Extract the (X, Y) coordinate from the center of the cell holding the provided text.  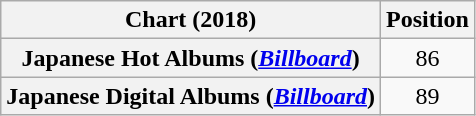
86 (428, 58)
89 (428, 96)
Japanese Digital Albums (Billboard) (191, 96)
Position (428, 20)
Chart (2018) (191, 20)
Japanese Hot Albums (Billboard) (191, 58)
